Capture the cell that displays the provided text and extract its (X, Y) central coordinate. 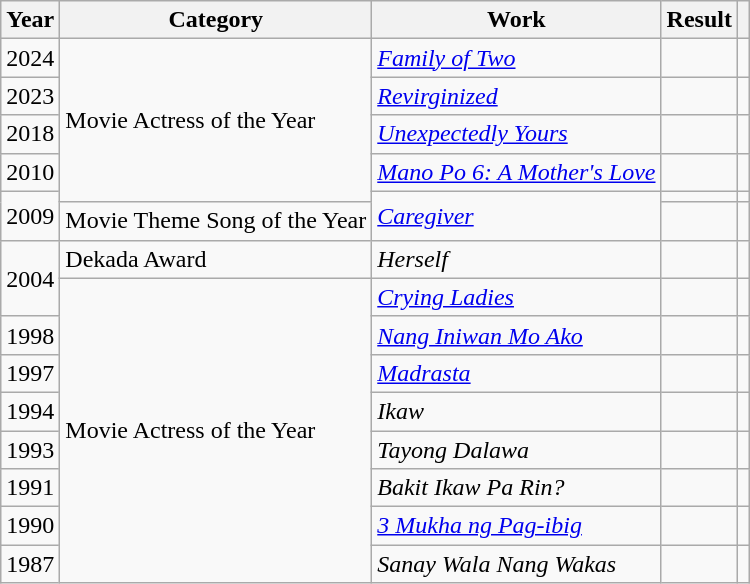
Ikaw (516, 411)
2018 (30, 134)
1993 (30, 449)
Tayong Dalawa (516, 449)
Herself (516, 259)
Madrasta (516, 373)
Sanay Wala Nang Wakas (516, 564)
Caregiver (516, 216)
Bakit Ikaw Pa Rin? (516, 488)
Category (216, 20)
2023 (30, 96)
Mano Po 6: A Mother's Love (516, 172)
Unexpectedly Yours (516, 134)
2024 (30, 58)
1991 (30, 488)
Revirginized (516, 96)
Work (516, 20)
2010 (30, 172)
2004 (30, 278)
Dekada Award (216, 259)
Year (30, 20)
1990 (30, 526)
Result (699, 20)
1987 (30, 564)
1998 (30, 335)
Crying Ladies (516, 297)
3 Mukha ng Pag-ibig (516, 526)
Nang Iniwan Mo Ako (516, 335)
Movie Theme Song of the Year (216, 221)
1997 (30, 373)
2009 (30, 216)
Family of Two (516, 58)
1994 (30, 411)
